Capture the cell that displays the provided text and extract its (X, Y) central coordinate. 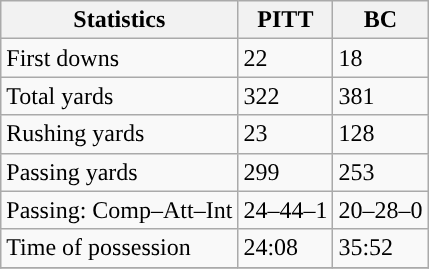
Time of possession (120, 248)
24:08 (286, 248)
322 (286, 96)
24–44–1 (286, 210)
18 (380, 58)
35:52 (380, 248)
20–28–0 (380, 210)
PITT (286, 20)
Passing: Comp–Att–Int (120, 210)
128 (380, 134)
Total yards (120, 96)
381 (380, 96)
253 (380, 172)
22 (286, 58)
BC (380, 20)
Rushing yards (120, 134)
299 (286, 172)
23 (286, 134)
Statistics (120, 20)
Passing yards (120, 172)
First downs (120, 58)
